From the cell containing the given text, extract its center point as (x, y) coordinate. 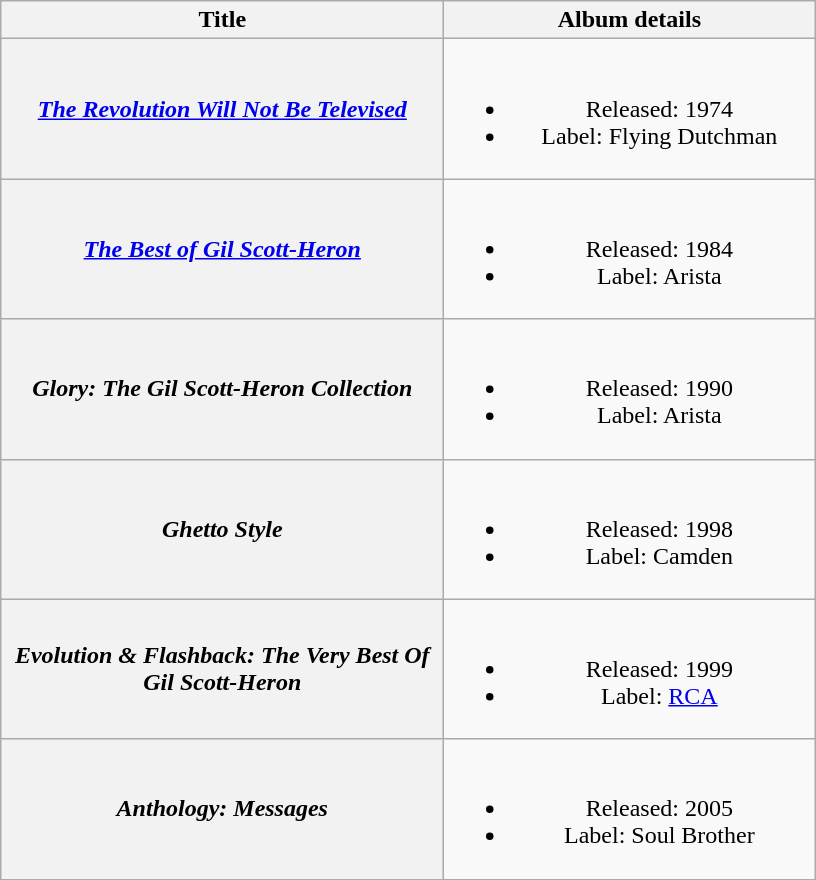
Released: 1990Label: Arista (630, 389)
Released: 1974Label: Flying Dutchman (630, 109)
Anthology: Messages (222, 809)
The Revolution Will Not Be Televised (222, 109)
Released: 1998Label: Camden (630, 529)
Album details (630, 20)
Released: 1999Label: RCA (630, 669)
Ghetto Style (222, 529)
Glory: The Gil Scott-Heron Collection (222, 389)
The Best of Gil Scott-Heron (222, 249)
Released: 1984Label: Arista (630, 249)
Evolution & Flashback: The Very Best Of Gil Scott-Heron (222, 669)
Released: 2005Label: Soul Brother (630, 809)
Title (222, 20)
